Search for the cell housing the specified text and yield its (x, y) center coordinate. 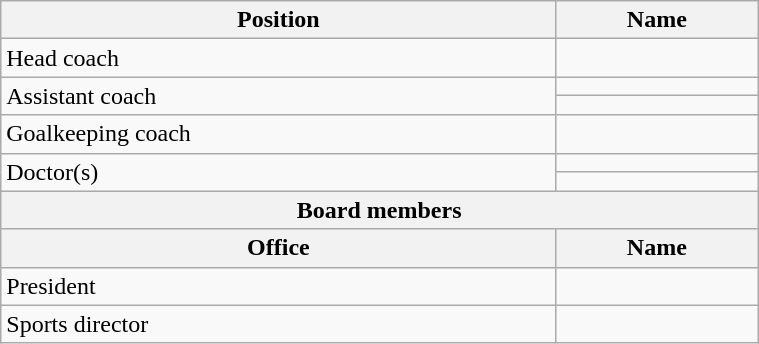
Office (278, 248)
Board members (380, 210)
President (278, 286)
Goalkeeping coach (278, 134)
Doctor(s) (278, 172)
Position (278, 20)
Head coach (278, 58)
Sports director (278, 324)
Assistant coach (278, 96)
